Output the [x, y] coordinate of the center of the cell containing the given text.  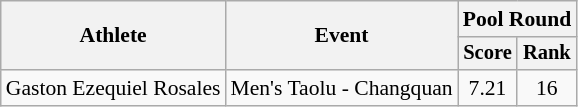
7.21 [488, 88]
Event [341, 36]
Gaston Ezequiel Rosales [114, 88]
Rank [546, 54]
16 [546, 88]
Pool Round [518, 19]
Athlete [114, 36]
Score [488, 54]
Men's Taolu - Changquan [341, 88]
